From the cell containing the given text, extract its center point as [x, y] coordinate. 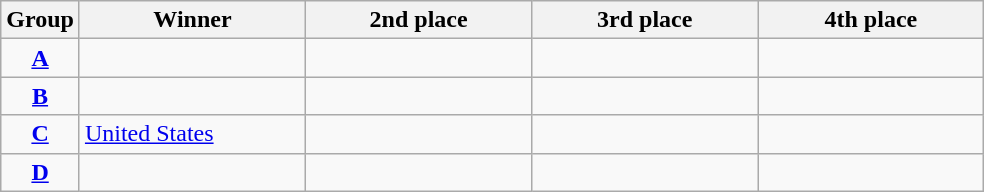
United States [192, 134]
Group [40, 20]
A [40, 58]
3rd place [645, 20]
C [40, 134]
Winner [192, 20]
4th place [871, 20]
2nd place [419, 20]
D [40, 172]
B [40, 96]
